Determine the (x, y) coordinate at the center of the cell enclosing the given text.  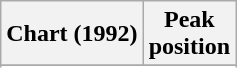
Chart (1992) (72, 34)
Peak position (189, 34)
